Pinpoint the cell where the given text exists, returning its [x, y] midpoint coordinate. 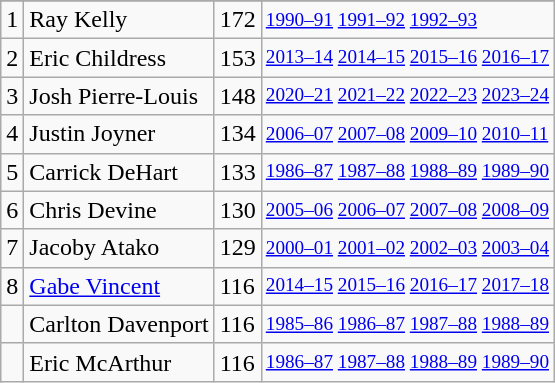
4 [12, 134]
3 [12, 96]
Chris Devine [119, 210]
2014–15 2015–16 2016–17 2017–18 [407, 286]
7 [12, 248]
130 [238, 210]
2013–14 2014–15 2015–16 2016–17 [407, 58]
153 [238, 58]
2006–07 2007–08 2009–10 2010–11 [407, 134]
1990–91 1991–92 1992–93 [407, 20]
6 [12, 210]
2020–21 2021–22 2022–23 2023–24 [407, 96]
1 [12, 20]
1985–86 1986–87 1987–88 1988–89 [407, 324]
172 [238, 20]
5 [12, 172]
148 [238, 96]
134 [238, 134]
2005–06 2006–07 2007–08 2008–09 [407, 210]
8 [12, 286]
Carrick DeHart [119, 172]
Eric Childress [119, 58]
133 [238, 172]
Carlton Davenport [119, 324]
Ray Kelly [119, 20]
Josh Pierre-Louis [119, 96]
Jacoby Atako [119, 248]
Gabe Vincent [119, 286]
2000–01 2001–02 2002–03 2003–04 [407, 248]
129 [238, 248]
Justin Joyner [119, 134]
Eric McArthur [119, 362]
2 [12, 58]
